Scan for the cell matching the given text and deliver its (x, y) coordinate at center. 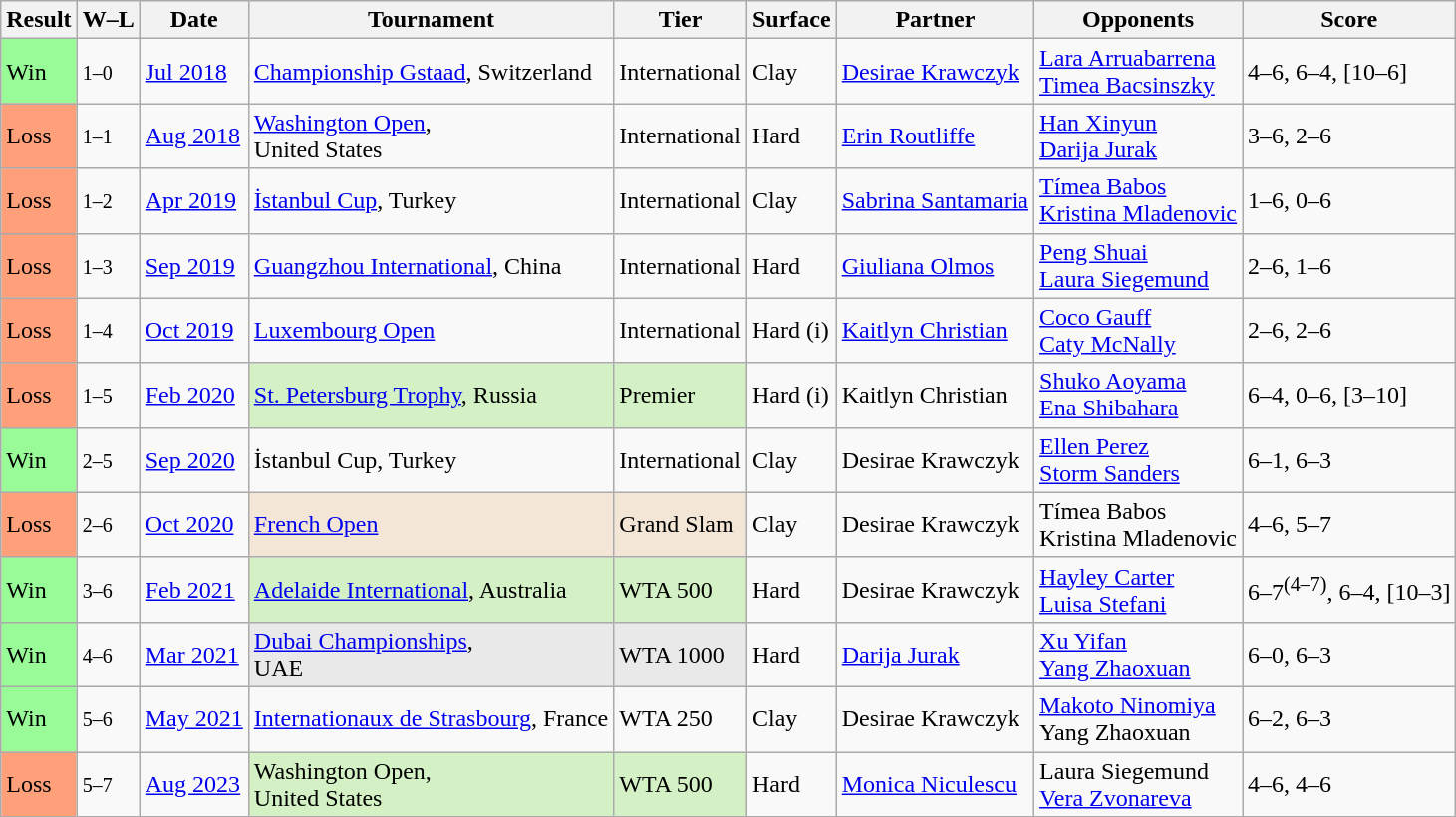
Aug 2023 (193, 783)
Hayley Carter Luisa Stefani (1138, 590)
2–5 (108, 460)
1–3 (108, 265)
Score (1349, 20)
5–6 (108, 719)
3–6, 2–6 (1349, 136)
Mar 2021 (193, 654)
Xu Yifan Yang Zhaoxuan (1138, 654)
Date (193, 20)
WTA 250 (681, 719)
2–6 (108, 524)
Sabrina Santamaria (935, 201)
Erin Routliffe (935, 136)
2–6, 2–6 (1349, 331)
Darija Jurak (935, 654)
6–0, 6–3 (1349, 654)
4–6, 5–7 (1349, 524)
Grand Slam (681, 524)
Jul 2018 (193, 72)
Tier (681, 20)
Internationaux de Strasbourg, France (431, 719)
1–2 (108, 201)
Championship Gstaad, Switzerland (431, 72)
Monica Niculescu (935, 783)
4–6 (108, 654)
Sep 2019 (193, 265)
St. Petersburg Trophy, Russia (431, 395)
1–5 (108, 395)
Adelaide International, Australia (431, 590)
Tournament (431, 20)
Dubai Championships, UAE (431, 654)
WTA 1000 (681, 654)
Partner (935, 20)
Coco Gauff Caty McNally (1138, 331)
Oct 2019 (193, 331)
Opponents (1138, 20)
6–2, 6–3 (1349, 719)
Premier (681, 395)
6–7(4–7), 6–4, [10–3] (1349, 590)
6–4, 0–6, [3–10] (1349, 395)
2–6, 1–6 (1349, 265)
Surface (791, 20)
4–6, 4–6 (1349, 783)
Luxembourg Open (431, 331)
1–1 (108, 136)
Makoto Ninomiya Yang Zhaoxuan (1138, 719)
Feb 2020 (193, 395)
Giuliana Olmos (935, 265)
May 2021 (193, 719)
French Open (431, 524)
4–6, 6–4, [10–6] (1349, 72)
W–L (108, 20)
Aug 2018 (193, 136)
Peng Shuai Laura Siegemund (1138, 265)
3–6 (108, 590)
1–6, 0–6 (1349, 201)
Sep 2020 (193, 460)
Oct 2020 (193, 524)
6–1, 6–3 (1349, 460)
Lara Arruabarrena Timea Bacsinszky (1138, 72)
1–4 (108, 331)
Guangzhou International, China (431, 265)
Result (39, 20)
Han Xinyun Darija Jurak (1138, 136)
Laura Siegemund Vera Zvonareva (1138, 783)
Apr 2019 (193, 201)
Shuko Aoyama Ena Shibahara (1138, 395)
5–7 (108, 783)
Ellen Perez Storm Sanders (1138, 460)
1–0 (108, 72)
Feb 2021 (193, 590)
